Output the [X, Y] coordinate of the center of the cell containing the given text.  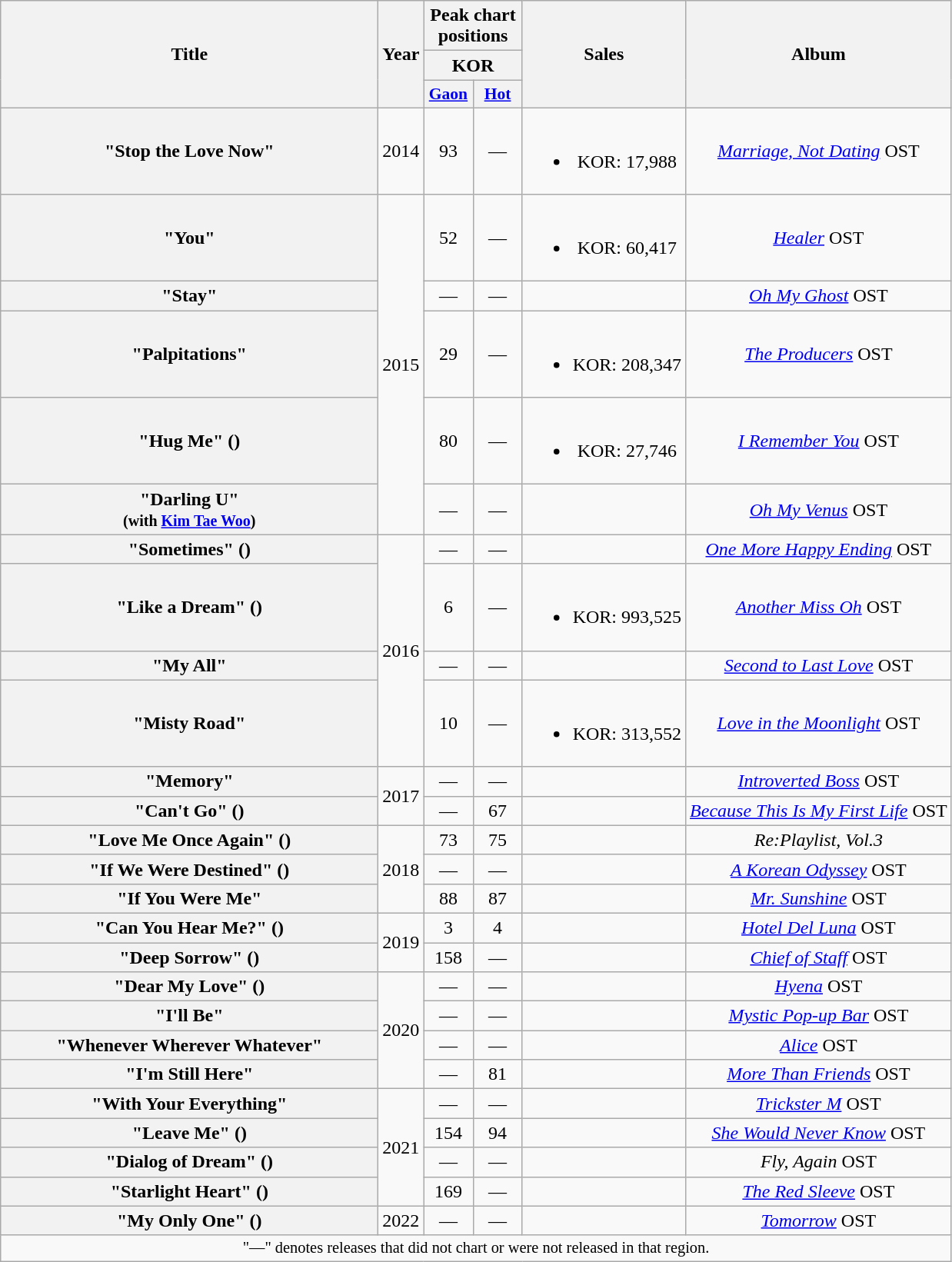
81 [498, 1074]
158 [448, 957]
Hotel Del Luna OST [819, 927]
"If We Were Destined" () [189, 869]
Gaon [448, 94]
Introverted Boss OST [819, 781]
"You" [189, 238]
75 [498, 840]
KOR: 60,417 [604, 238]
Sales [604, 54]
169 [448, 1191]
2014 [401, 151]
"Stay" [189, 296]
"Palpitations" [189, 354]
67 [498, 811]
80 [448, 441]
Tomorrow OST [819, 1220]
"With Your Everything" [189, 1104]
"Starlight Heart" () [189, 1191]
Alice OST [819, 1045]
"Can't Go" () [189, 811]
"Whenever Wherever Whatever" [189, 1045]
2022 [401, 1220]
She Would Never Know OST [819, 1133]
2017 [401, 796]
"Like a Dream" () [189, 608]
6 [448, 608]
"Love Me Once Again" () [189, 840]
I Remember You OST [819, 441]
2021 [401, 1147]
"My Only One" () [189, 1220]
"Deep Sorrow" () [189, 957]
Because This Is My First Life OST [819, 811]
"Misty Road" [189, 723]
KOR [473, 65]
"Hug Me" () [189, 441]
The Red Sleeve OST [819, 1191]
4 [498, 927]
Hot [498, 94]
"Sometimes" () [189, 549]
Second to Last Love OST [819, 665]
One More Happy Ending OST [819, 549]
Love in the Moonlight OST [819, 723]
KOR: 208,347 [604, 354]
2018 [401, 869]
Title [189, 54]
Year [401, 54]
A Korean Odyssey OST [819, 869]
"I'll Be" [189, 1016]
52 [448, 238]
"Darling U"(with Kim Tae Woo) [189, 509]
"My All" [189, 665]
"I'm Still Here" [189, 1074]
94 [498, 1133]
10 [448, 723]
Oh My Ghost OST [819, 296]
Mr. Sunshine OST [819, 898]
Healer OST [819, 238]
Another Miss Oh OST [819, 608]
Marriage, Not Dating OST [819, 151]
Hyena OST [819, 987]
2020 [401, 1031]
Oh My Venus OST [819, 509]
3 [448, 927]
"If You Were Me" [189, 898]
"Can You Hear Me?" () [189, 927]
87 [498, 898]
KOR: 313,552 [604, 723]
The Producers OST [819, 354]
"Leave Me" () [189, 1133]
KOR: 27,746 [604, 441]
"Stop the Love Now" [189, 151]
Chief of Staff OST [819, 957]
88 [448, 898]
93 [448, 151]
"—" denotes releases that did not chart or were not released in that region. [477, 1248]
KOR: 17,988 [604, 151]
"Memory" [189, 781]
154 [448, 1133]
2016 [401, 651]
KOR: 993,525 [604, 608]
Trickster M OST [819, 1104]
2019 [401, 942]
2015 [401, 365]
Fly, Again OST [819, 1162]
Mystic Pop-up Bar OST [819, 1016]
Album [819, 54]
"Dear My Love" () [189, 987]
"Dialog of Dream" () [189, 1162]
Peak chart positions [473, 26]
73 [448, 840]
More Than Friends OST [819, 1074]
29 [448, 354]
Re:Playlist, Vol.3 [819, 840]
